Output the (x, y) coordinate of the center of the cell containing the given text.  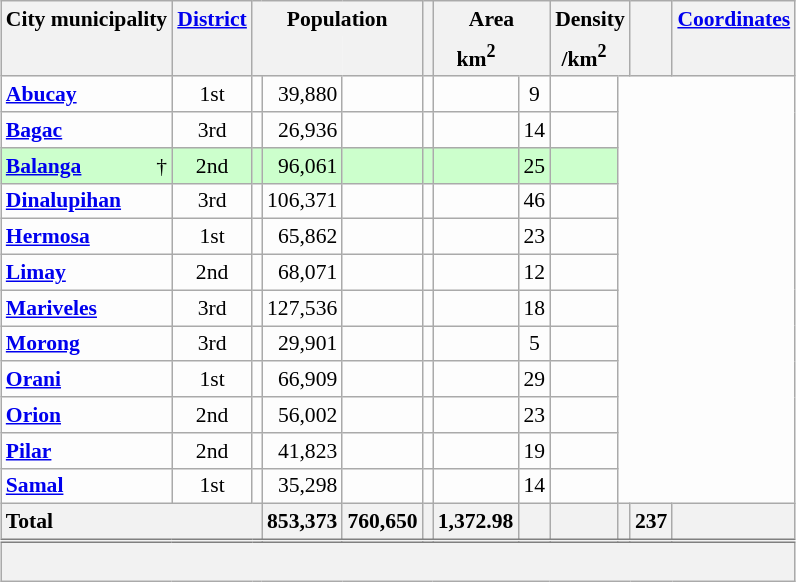
/km2 (584, 56)
Balanga (70, 165)
Samal (86, 486)
Mariveles (86, 308)
Bagac (86, 130)
127,536 (302, 308)
19 (534, 450)
66,909 (302, 379)
12 (534, 272)
Abucay (86, 94)
41,823 (302, 450)
District (212, 18)
760,650 (382, 522)
65,862 (302, 237)
Density (590, 18)
46 (534, 201)
56,002 (302, 415)
5 (534, 344)
39,880 (302, 94)
Orion (86, 415)
Area (492, 18)
9 (534, 94)
96,061 (302, 165)
29,901 (302, 344)
City municipality (86, 18)
106,371 (302, 201)
25 (534, 165)
Limay (86, 272)
26,936 (302, 130)
km2 (476, 56)
Total (132, 522)
29 (534, 379)
Population (338, 18)
68,071 (302, 272)
853,373 (302, 522)
18 (534, 308)
35,298 (302, 486)
237 (652, 522)
Morong (86, 344)
Pilar (86, 450)
Dinalupihan (86, 201)
Hermosa (86, 237)
1,372.98 (476, 522)
Coordinates (734, 18)
Orani (86, 379)
† (156, 165)
